Find where the given text appears and provide that cell's center as (x, y) coordinate. 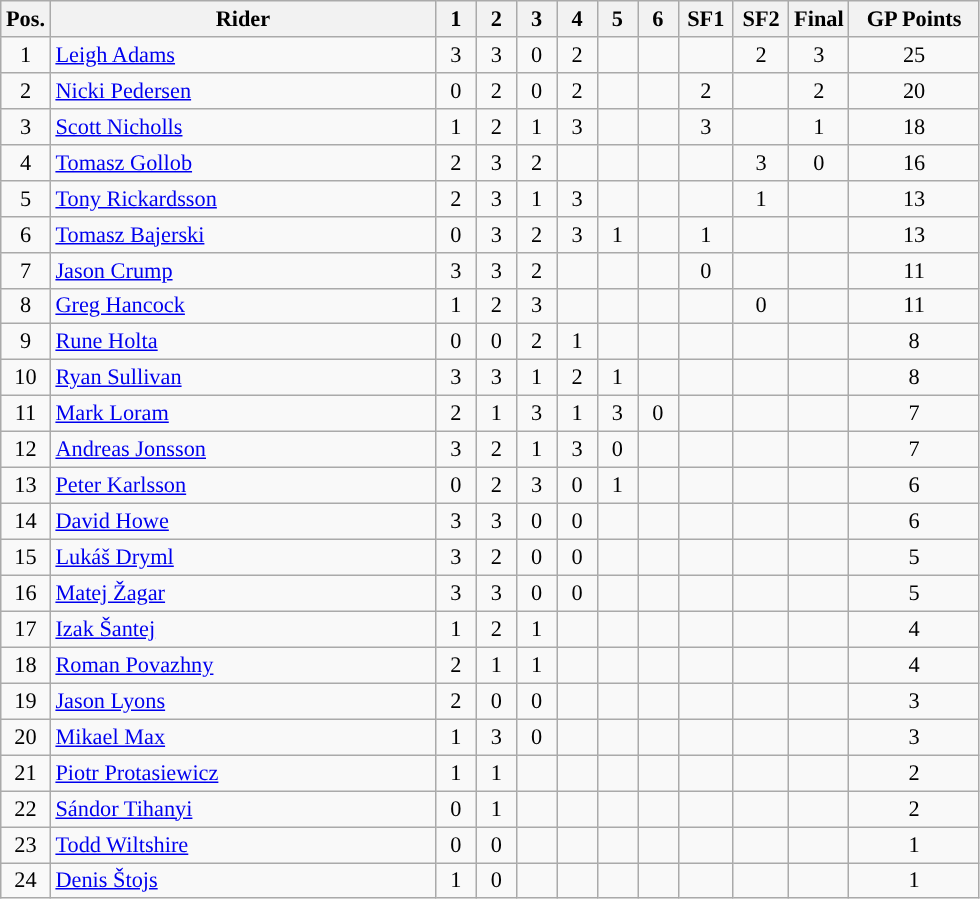
21 (26, 773)
Izak Šantej (242, 629)
Matej Žagar (242, 593)
Greg Hancock (242, 306)
23 (26, 844)
Roman Povazhny (242, 665)
14 (26, 521)
Tony Rickardsson (242, 198)
Tomasz Gollob (242, 162)
Final (819, 19)
22 (26, 809)
Mikael Max (242, 737)
19 (26, 701)
Mark Loram (242, 414)
Tomasz Bajerski (242, 234)
David Howe (242, 521)
Rider (242, 19)
15 (26, 557)
Nicki Pedersen (242, 90)
Sándor Tihanyi (242, 809)
SF1 (706, 19)
Todd Wiltshire (242, 844)
Piotr Protasiewicz (242, 773)
Rune Holta (242, 342)
Peter Karlsson (242, 485)
Leigh Adams (242, 55)
Ryan Sullivan (242, 378)
10 (26, 378)
12 (26, 450)
Scott Nicholls (242, 126)
Jason Crump (242, 270)
9 (26, 342)
Jason Lyons (242, 701)
Lukáš Dryml (242, 557)
25 (914, 55)
SF2 (760, 19)
17 (26, 629)
24 (26, 880)
Andreas Jonsson (242, 450)
Denis Štojs (242, 880)
Pos. (26, 19)
GP Points (914, 19)
